Detect which cell encompasses the target text, then output its [X, Y] center coordinate. 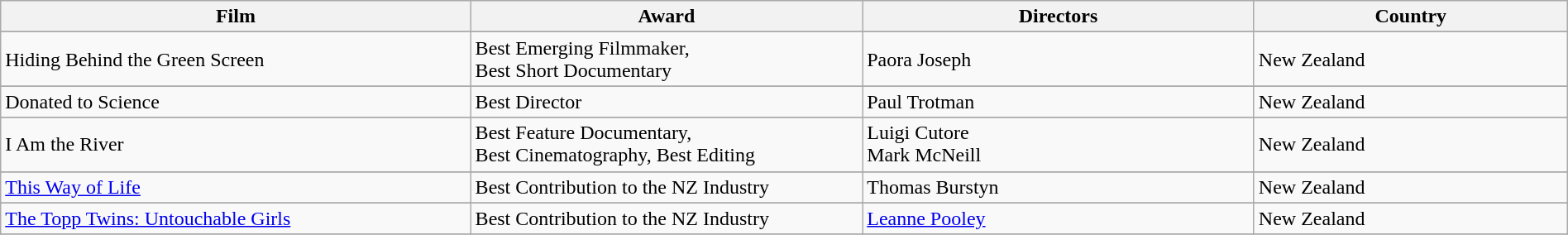
Leanne Pooley [1059, 218]
Award [667, 17]
This Way of Life [236, 187]
Best Emerging Filmmaker,Best Short Documentary [667, 60]
Country [1411, 17]
Donated to Science [236, 102]
Best Feature Documentary,Best Cinematography, Best Editing [667, 144]
Hiding Behind the Green Screen [236, 60]
Luigi CutoreMark McNeill [1059, 144]
Best Director [667, 102]
Paora Joseph [1059, 60]
I Am the River [236, 144]
Thomas Burstyn [1059, 187]
Directors [1059, 17]
The Topp Twins: Untouchable Girls [236, 218]
Paul Trotman [1059, 102]
Film [236, 17]
